Return [X, Y] of the center of cell containing provided text 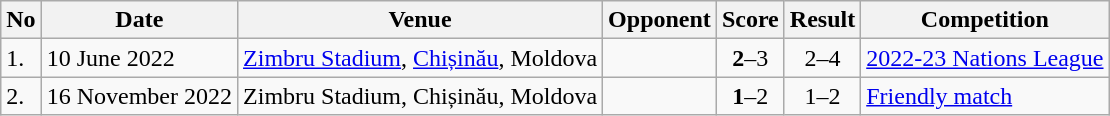
16 November 2022 [139, 96]
1. [21, 58]
Date [139, 20]
Competition [985, 20]
2–3 [750, 58]
Friendly match [985, 96]
Venue [420, 20]
10 June 2022 [139, 58]
2022-23 Nations League [985, 58]
2. [21, 96]
Score [750, 20]
No [21, 20]
Result [822, 20]
2–4 [822, 58]
Opponent [660, 20]
